Provide the (x, y) coordinate of the cell's center where the given text is located.  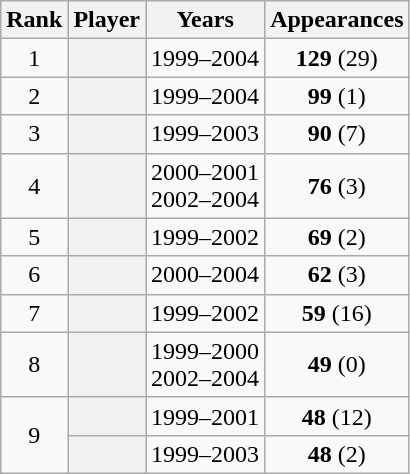
69 (2) (337, 237)
Years (206, 20)
62 (3) (337, 275)
Player (107, 20)
48 (2) (337, 454)
Rank (34, 20)
9 (34, 435)
1999–20002002–2004 (206, 364)
129 (29) (337, 58)
1999–2001 (206, 416)
5 (34, 237)
49 (0) (337, 364)
59 (16) (337, 313)
8 (34, 364)
2000–20012002–2004 (206, 186)
99 (1) (337, 96)
7 (34, 313)
2 (34, 96)
Appearances (337, 20)
6 (34, 275)
90 (7) (337, 134)
3 (34, 134)
4 (34, 186)
48 (12) (337, 416)
2000–2004 (206, 275)
76 (3) (337, 186)
1 (34, 58)
